Return (X, Y) of the center of cell containing provided text 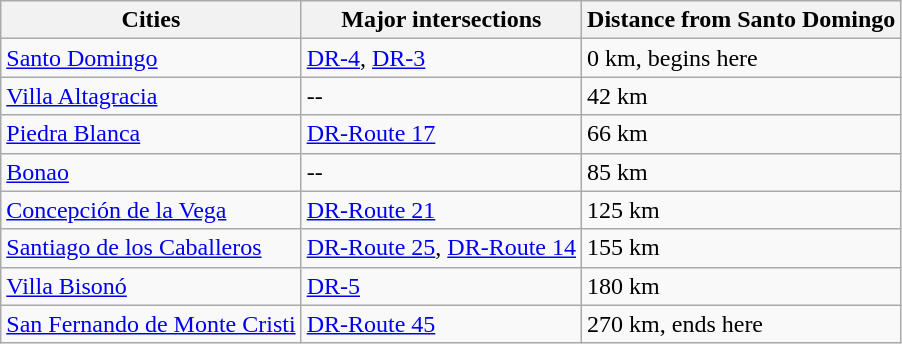
DR-Route 17 (441, 134)
DR-Route 45 (441, 324)
Santo Domingo (151, 58)
0 km, begins here (742, 58)
San Fernando de Monte Cristi (151, 324)
Cities (151, 20)
Distance from Santo Domingo (742, 20)
42 km (742, 96)
270 km, ends here (742, 324)
Villa Altagracia (151, 96)
DR-Route 21 (441, 210)
Major intersections (441, 20)
125 km (742, 210)
Bonao (151, 172)
Piedra Blanca (151, 134)
66 km (742, 134)
Villa Bisonó (151, 286)
180 km (742, 286)
DR-Route 25, DR-Route 14 (441, 248)
155 km (742, 248)
Santiago de los Caballeros (151, 248)
85 km (742, 172)
DR-4, DR-3 (441, 58)
Concepción de la Vega (151, 210)
DR-5 (441, 286)
